Search for the cell housing the specified text and yield its (x, y) center coordinate. 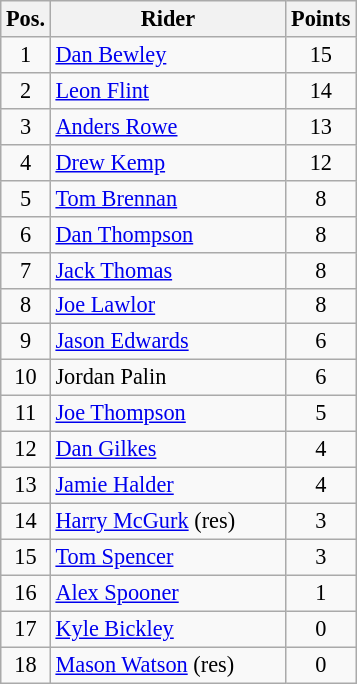
17 (26, 629)
Mason Watson (res) (168, 665)
Dan Thompson (168, 234)
Anders Rowe (168, 126)
Joe Lawlor (168, 306)
Jack Thomas (168, 270)
Harry McGurk (res) (168, 521)
11 (26, 414)
16 (26, 593)
Tom Spencer (168, 557)
Jason Edwards (168, 342)
Alex Spooner (168, 593)
Dan Bewley (168, 55)
7 (26, 270)
Rider (168, 19)
Jordan Palin (168, 378)
Joe Thompson (168, 414)
10 (26, 378)
18 (26, 665)
9 (26, 342)
Pos. (26, 19)
Points (321, 19)
Jamie Halder (168, 485)
2 (26, 90)
Leon Flint (168, 90)
Tom Brennan (168, 198)
Dan Gilkes (168, 450)
Kyle Bickley (168, 629)
Drew Kemp (168, 162)
